Return the (X, Y) coordinate for the center point of the cell that contains the specified text.  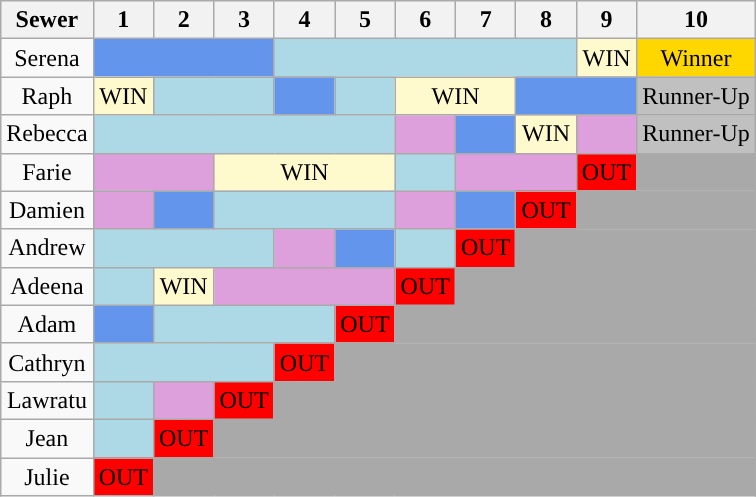
7 (485, 20)
Andrew (47, 248)
5 (365, 20)
4 (304, 20)
6 (425, 20)
1 (123, 20)
Adam (47, 324)
Julie (47, 477)
2 (183, 20)
Damien (47, 210)
Adeena (47, 286)
Farie (47, 172)
Sewer (47, 20)
Jean (47, 438)
9 (606, 20)
3 (244, 20)
10 (696, 20)
Rebecca (47, 134)
Winner (696, 58)
Cathryn (47, 362)
Serena (47, 58)
Lawratu (47, 400)
Raph (47, 96)
8 (546, 20)
